Extract the (X, Y) coordinate from the center of the cell holding the provided text.  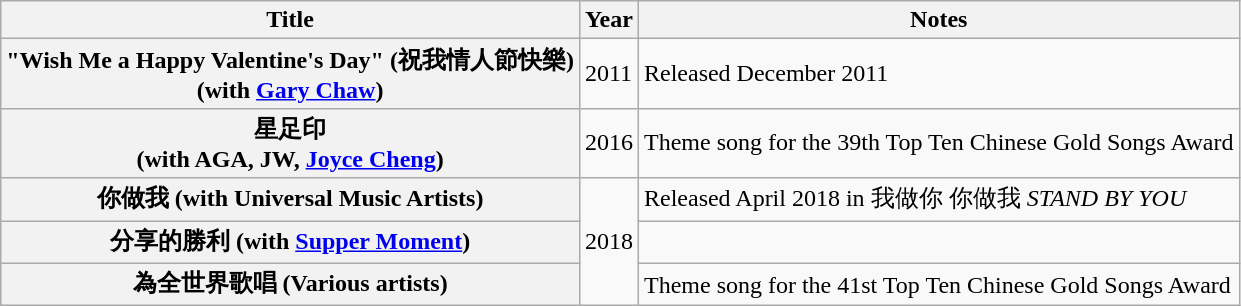
2011 (608, 74)
Notes (938, 20)
為全世界歌唱 (Various artists) (290, 284)
星足印(with AGA, JW, Joyce Cheng) (290, 143)
Theme song for the 41st Top Ten Chinese Gold Songs Award (938, 284)
你做我 (with Universal Music Artists) (290, 200)
"Wish Me a Happy Valentine's Day" (祝我情人節快樂)(with Gary Chaw) (290, 74)
Released April 2018 in 我做你 你做我 STAND BY YOU (938, 200)
2018 (608, 242)
分享的勝利 (with Supper Moment) (290, 242)
Year (608, 20)
Theme song for the 39th Top Ten Chinese Gold Songs Award (938, 143)
Released December 2011 (938, 74)
Title (290, 20)
2016 (608, 143)
